Provide the [x, y] coordinate of the cell's center where the given text is located.  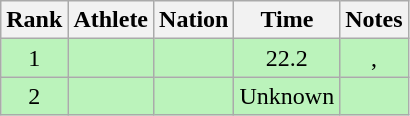
1 [34, 58]
Notes [374, 20]
Time [287, 20]
, [374, 58]
Unknown [287, 96]
Nation [194, 20]
22.2 [287, 58]
Rank [34, 20]
Athlete [111, 20]
2 [34, 96]
